Pinpoint the cell where the given text exists, returning its [x, y] midpoint coordinate. 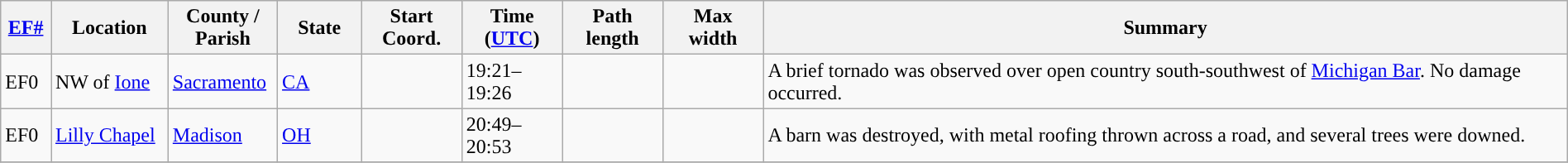
Summary [1165, 28]
OH [319, 136]
NW of Ione [110, 81]
EF# [26, 28]
Time (UTC) [512, 28]
Madison [222, 136]
County / Parish [222, 28]
CA [319, 81]
Sacramento [222, 81]
Start Coord. [412, 28]
Location [110, 28]
A brief tornado was observed over open country south-southwest of Michigan Bar. No damage occurred. [1165, 81]
Max width [713, 28]
20:49–20:53 [512, 136]
Path length [613, 28]
19:21–19:26 [512, 81]
Lilly Chapel [110, 136]
A barn was destroyed, with metal roofing thrown across a road, and several trees were downed. [1165, 136]
State [319, 28]
